Return (X, Y) of the center of cell containing provided text 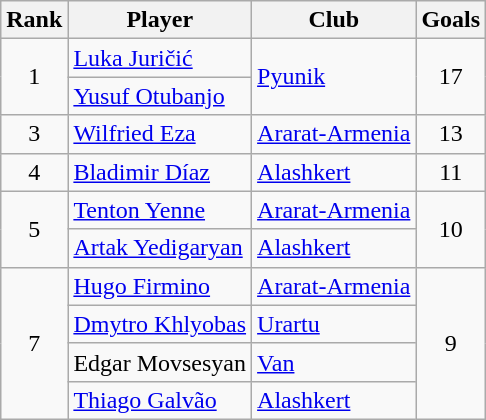
Thiago Galvão (160, 400)
5 (34, 229)
Club (334, 20)
Pyunik (334, 77)
Goals (451, 20)
7 (34, 343)
3 (34, 134)
11 (451, 172)
Yusuf Otubanjo (160, 96)
Rank (34, 20)
Wilfried Eza (160, 134)
Tenton Yenne (160, 210)
4 (34, 172)
Urartu (334, 324)
Dmytro Khlyobas (160, 324)
Artak Yedigaryan (160, 248)
9 (451, 343)
Van (334, 362)
Player (160, 20)
10 (451, 229)
Bladimir Díaz (160, 172)
13 (451, 134)
1 (34, 77)
Luka Juričić (160, 58)
Hugo Firmino (160, 286)
17 (451, 77)
Edgar Movsesyan (160, 362)
